Pinpoint the cell where the given text exists, returning its [X, Y] midpoint coordinate. 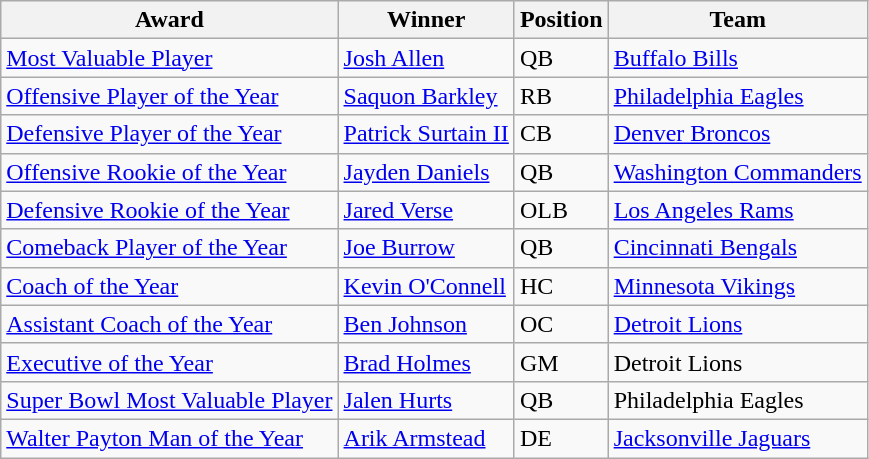
Kevin O'Connell [426, 286]
Joe Burrow [426, 248]
Patrick Surtain II [426, 134]
Assistant Coach of the Year [170, 324]
GM [561, 362]
Offensive Player of the Year [170, 96]
Offensive Rookie of the Year [170, 172]
Los Angeles Rams [738, 210]
Jacksonville Jaguars [738, 438]
Cincinnati Bengals [738, 248]
CB [561, 134]
RB [561, 96]
Arik Armstead [426, 438]
Brad Holmes [426, 362]
Award [170, 20]
Defensive Rookie of the Year [170, 210]
Jayden Daniels [426, 172]
Ben Johnson [426, 324]
Denver Broncos [738, 134]
Josh Allen [426, 58]
Position [561, 20]
HC [561, 286]
Walter Payton Man of the Year [170, 438]
Minnesota Vikings [738, 286]
Super Bowl Most Valuable Player [170, 400]
Most Valuable Player [170, 58]
Executive of the Year [170, 362]
Jalen Hurts [426, 400]
OLB [561, 210]
Team [738, 20]
Coach of the Year [170, 286]
Washington Commanders [738, 172]
OC [561, 324]
DE [561, 438]
Saquon Barkley [426, 96]
Winner [426, 20]
Defensive Player of the Year [170, 134]
Jared Verse [426, 210]
Buffalo Bills [738, 58]
Comeback Player of the Year [170, 248]
